Scan for the cell matching the given text and deliver its (x, y) coordinate at center. 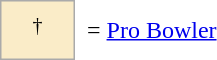
† (38, 30)
